Search for the cell housing the specified text and yield its (x, y) center coordinate. 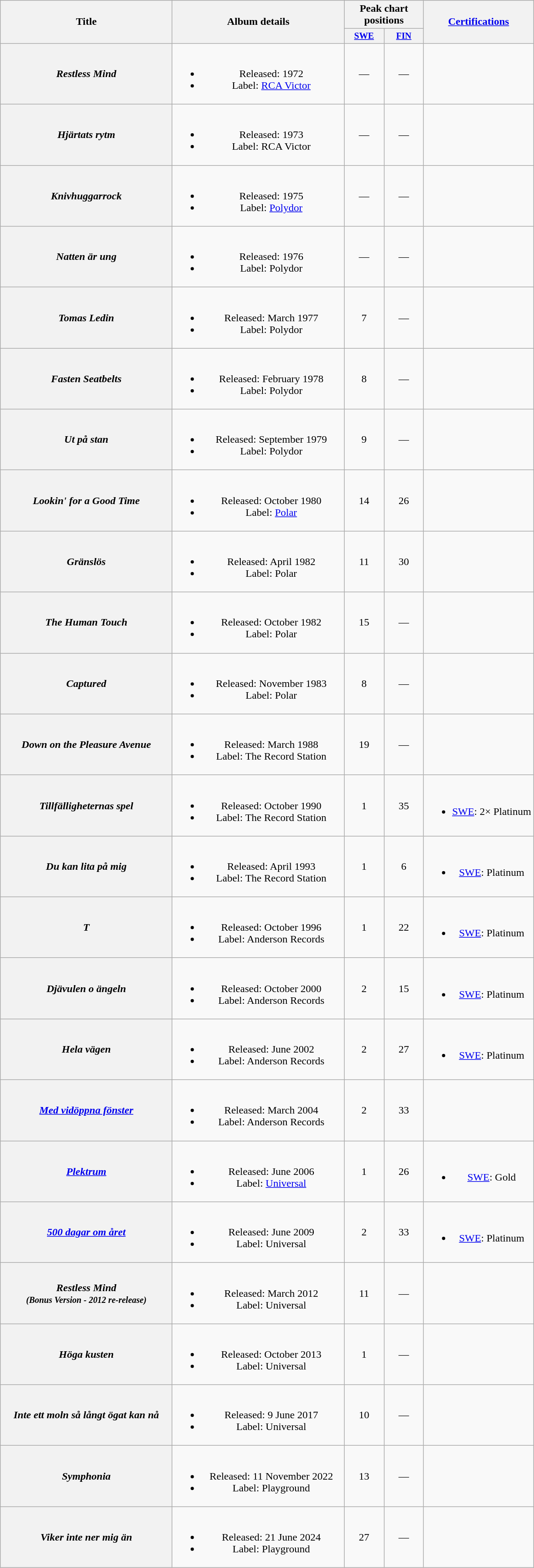
Released: March 1977Label: Polydor (259, 318)
Released: March 1988Label: The Record Station (259, 744)
Title (86, 22)
Down on the Pleasure Avenue (86, 744)
13 (364, 1476)
Released: 9 June 2017Label: Universal (259, 1415)
7 (364, 318)
Certifications (479, 22)
Released: October 1996Label: Anderson Records (259, 927)
T (86, 927)
SWE: Gold (479, 1171)
Symphonia (86, 1476)
Released: 1975Label: Polydor (259, 196)
Released: September 1979Label: Polydor (259, 440)
The Human Touch (86, 622)
35 (404, 805)
Hjärtats rytm (86, 135)
Released: 11 November 2022Label: Playground (259, 1476)
6 (404, 866)
Lookin' for a Good Time (86, 501)
Released: October 1982Label: Polar (259, 622)
SWE (364, 36)
Released: February 1978Label: Polydor (259, 379)
Released: June 2009Label: Universal (259, 1232)
Peak chart positions (384, 15)
Released: 1973Label: RCA Victor (259, 135)
Natten är ung (86, 257)
Released: April 1982Label: Polar (259, 562)
Released: March 2004Label: Anderson Records (259, 1110)
14 (364, 501)
9 (364, 440)
Released: June 2002Label: Anderson Records (259, 1049)
Released: June 2006Label: Universal (259, 1171)
Plektrum (86, 1171)
Released: 21 June 2024Label: Playground (259, 1537)
Restless Mind(Bonus Version - 2012 re-release) (86, 1293)
Viker inte ner mig än (86, 1537)
SWE: 2× Platinum (479, 805)
Tomas Ledin (86, 318)
Released: March 2012Label: Universal (259, 1293)
Höga kusten (86, 1354)
Released: 1976Label: Polydor (259, 257)
Tillfälligheternas spel (86, 805)
Album details (259, 22)
Fasten Seatbelts (86, 379)
Released: 1972Label: RCA Victor (259, 74)
Gränslös (86, 562)
Released: October 2013Label: Universal (259, 1354)
Released: October 2000Label: Anderson Records (259, 988)
22 (404, 927)
FIN (404, 36)
Inte ett moln så långt ögat kan nå (86, 1415)
Released: October 1980Label: Polar (259, 501)
10 (364, 1415)
Released: November 1983Label: Polar (259, 683)
Restless Mind (86, 74)
Du kan lita på mig (86, 866)
Knivhuggarrock (86, 196)
Hela vägen (86, 1049)
Med vidöppna fönster (86, 1110)
Released: April 1993Label: The Record Station (259, 866)
Released: October 1990Label: The Record Station (259, 805)
30 (404, 562)
Ut på stan (86, 440)
19 (364, 744)
Djävulen o ängeln (86, 988)
500 dagar om året (86, 1232)
Captured (86, 683)
